Output the (x, y) coordinate of the center of the cell containing the given text.  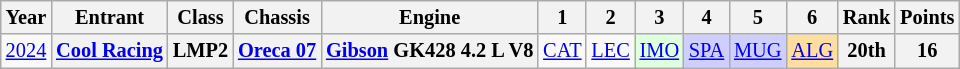
20th (866, 51)
Cool Racing (110, 51)
3 (660, 17)
1 (562, 17)
4 (706, 17)
IMO (660, 51)
5 (758, 17)
Entrant (110, 17)
ALG (812, 51)
16 (927, 51)
2024 (26, 51)
Year (26, 17)
Gibson GK428 4.2 L V8 (430, 51)
2 (610, 17)
LMP2 (200, 51)
LEC (610, 51)
CAT (562, 51)
Class (200, 17)
MUG (758, 51)
Rank (866, 17)
Points (927, 17)
Engine (430, 17)
Oreca 07 (277, 51)
Chassis (277, 17)
SPA (706, 51)
6 (812, 17)
